Determine the [X, Y] coordinate at the center of the cell enclosing the given text.  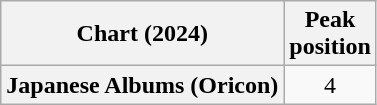
Chart (2024) [142, 34]
4 [330, 85]
Peakposition [330, 34]
Japanese Albums (Oricon) [142, 85]
